Locate the cell with the specified text and output its [X, Y] center coordinate. 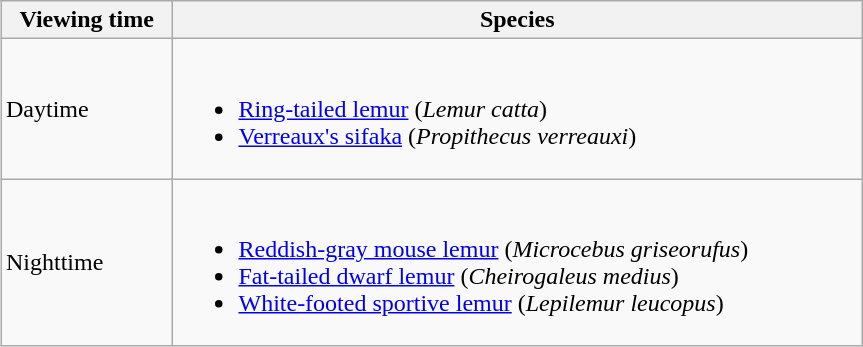
Nighttime [86, 262]
Reddish-gray mouse lemur (Microcebus griseorufus)Fat-tailed dwarf lemur (Cheirogaleus medius)White-footed sportive lemur (Lepilemur leucopus) [518, 262]
Viewing time [86, 20]
Species [518, 20]
Daytime [86, 109]
Ring-tailed lemur (Lemur catta)Verreaux's sifaka (Propithecus verreauxi) [518, 109]
